Return the (X, Y) coordinate for the center point of the cell that contains the specified text.  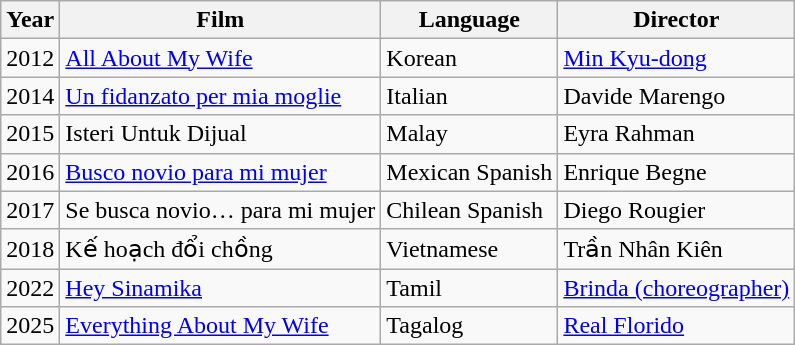
Enrique Begne (676, 172)
Tagalog (470, 326)
Brinda (choreographer) (676, 288)
2025 (30, 326)
Isteri Untuk Dijual (220, 134)
2014 (30, 96)
2015 (30, 134)
2022 (30, 288)
2017 (30, 210)
Italian (470, 96)
Davide Marengo (676, 96)
2018 (30, 249)
Mexican Spanish (470, 172)
Malay (470, 134)
Hey Sinamika (220, 288)
Tamil (470, 288)
Se busca novio… para mi mujer (220, 210)
Min Kyu-dong (676, 58)
Director (676, 20)
Real Florido (676, 326)
Everything About My Wife (220, 326)
Chilean Spanish (470, 210)
2012 (30, 58)
Kế hoạch đổi chồng (220, 249)
Language (470, 20)
2016 (30, 172)
Vietnamese (470, 249)
Diego Rougier (676, 210)
Korean (470, 58)
All About My Wife (220, 58)
Busco novio para mi mujer (220, 172)
Film (220, 20)
Eyra Rahman (676, 134)
Un fidanzato per mia moglie (220, 96)
Year (30, 20)
Trần Nhân Kiên (676, 249)
